From the cell containing the given text, extract its center point as (X, Y) coordinate. 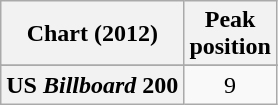
US Billboard 200 (92, 85)
Chart (2012) (92, 34)
9 (230, 85)
Peakposition (230, 34)
